Locate the cell with the specified text and output its (X, Y) center coordinate. 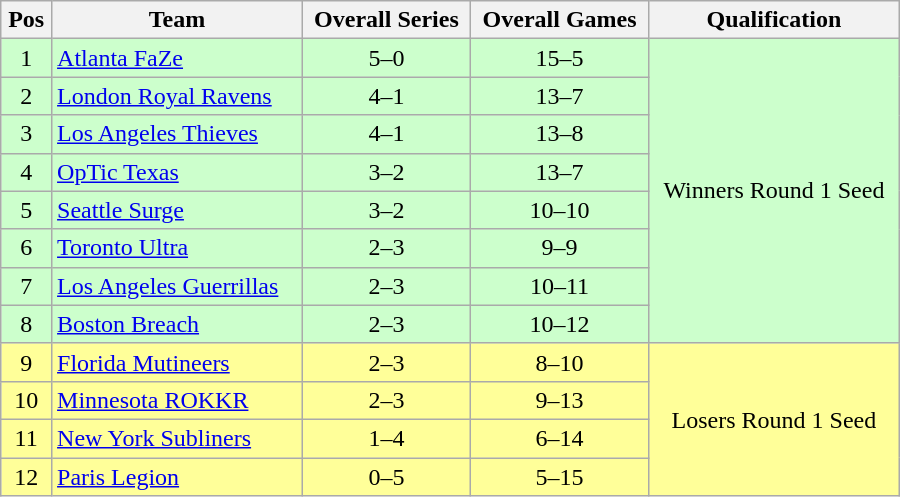
Overall Games (559, 20)
12 (26, 477)
13–8 (559, 134)
15–5 (559, 58)
5 (26, 210)
New York Subliners (178, 438)
4 (26, 172)
0–5 (386, 477)
6–14 (559, 438)
Minnesota ROKKR (178, 400)
1–4 (386, 438)
10–10 (559, 210)
Paris Legion (178, 477)
10–11 (559, 286)
9–9 (559, 248)
8–10 (559, 362)
10 (26, 400)
Losers Round 1 Seed (774, 419)
5–0 (386, 58)
Los Angeles Guerrillas (178, 286)
Winners Round 1 Seed (774, 191)
6 (26, 248)
London Royal Ravens (178, 96)
Qualification (774, 20)
8 (26, 324)
11 (26, 438)
2 (26, 96)
7 (26, 286)
Toronto Ultra (178, 248)
9–13 (559, 400)
1 (26, 58)
Florida Mutineers (178, 362)
Los Angeles Thieves (178, 134)
Team (178, 20)
Pos (26, 20)
OpTic Texas (178, 172)
Boston Breach (178, 324)
Seattle Surge (178, 210)
10–12 (559, 324)
3 (26, 134)
Overall Series (386, 20)
9 (26, 362)
5–15 (559, 477)
Atlanta FaZe (178, 58)
